Scan for the cell matching the given text and deliver its (X, Y) coordinate at center. 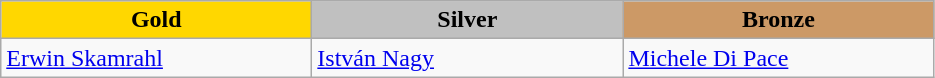
Gold (156, 20)
Michele Di Pace (778, 58)
Silver (468, 20)
István Nagy (468, 58)
Bronze (778, 20)
Erwin Skamrahl (156, 58)
